Detect which cell encompasses the target text, then output its [X, Y] center coordinate. 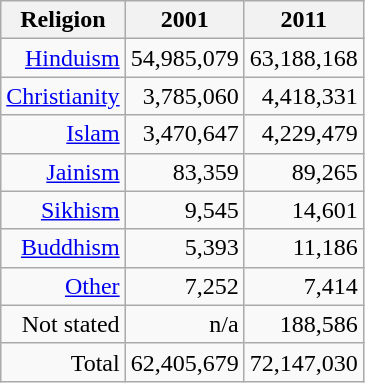
7,414 [304, 286]
14,601 [304, 210]
Not stated [63, 324]
4,418,331 [304, 96]
Total [63, 362]
Jainism [63, 172]
5,393 [184, 248]
Christianity [63, 96]
3,470,647 [184, 134]
2011 [304, 20]
63,188,168 [304, 58]
2001 [184, 20]
83,359 [184, 172]
Hinduism [63, 58]
Islam [63, 134]
Buddhism [63, 248]
11,186 [304, 248]
3,785,060 [184, 96]
89,265 [304, 172]
9,545 [184, 210]
Sikhism [63, 210]
7,252 [184, 286]
188,586 [304, 324]
Religion [63, 20]
72,147,030 [304, 362]
n/a [184, 324]
4,229,479 [304, 134]
54,985,079 [184, 58]
Other [63, 286]
62,405,679 [184, 362]
